Extract the (x, y) coordinate from the center of the cell holding the provided text.  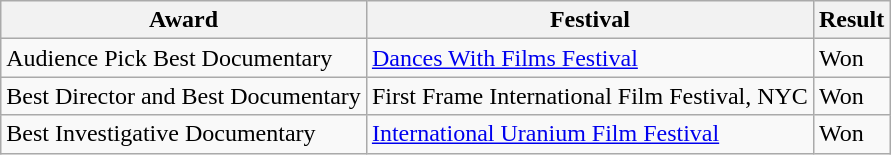
Result (851, 20)
International Uranium Film Festival (590, 134)
Best Director and Best Documentary (184, 96)
Best Investigative Documentary (184, 134)
Award (184, 20)
Dances With Films Festival (590, 58)
Audience Pick Best Documentary (184, 58)
First Frame International Film Festival, NYC (590, 96)
Festival (590, 20)
